Capture the cell that displays the provided text and extract its (x, y) central coordinate. 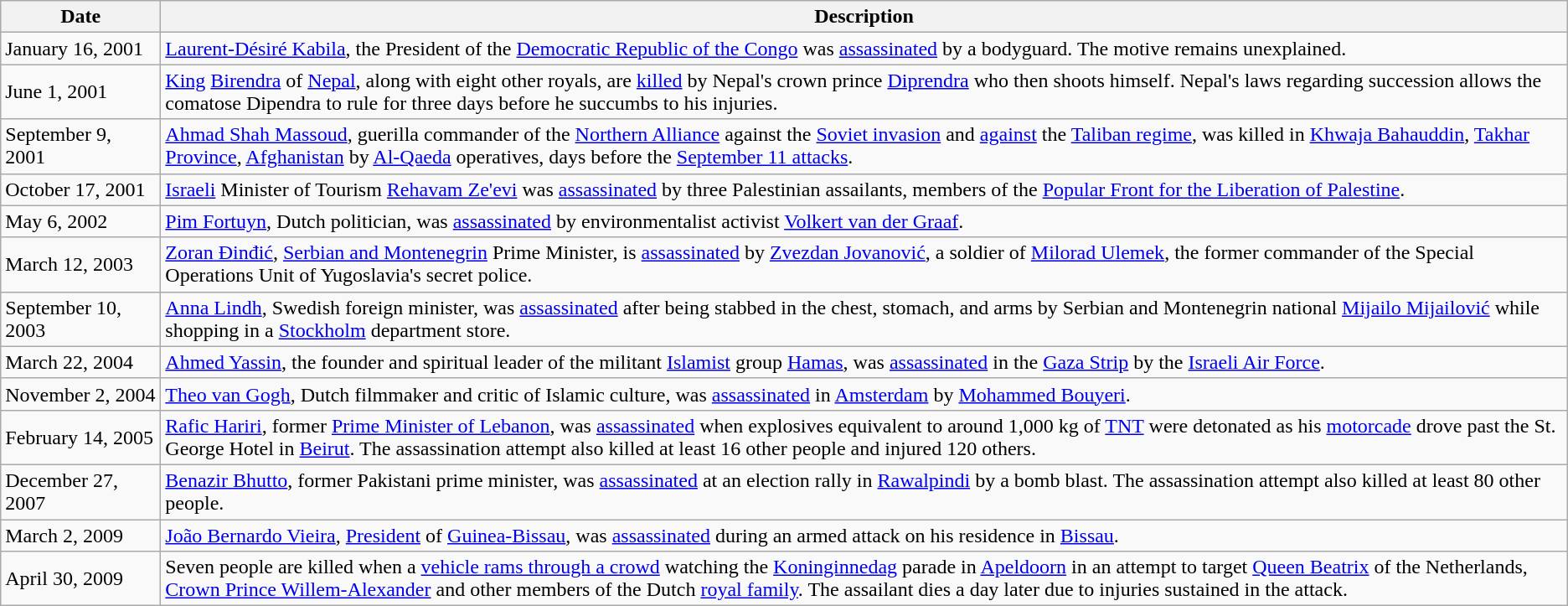
February 14, 2005 (80, 438)
Ahmed Yassin, the founder and spiritual leader of the militant Islamist group Hamas, was assassinated in the Gaza Strip by the Israeli Air Force. (864, 362)
January 16, 2001 (80, 49)
Theo van Gogh, Dutch filmmaker and critic of Islamic culture, was assassinated in Amsterdam by Mohammed Bouyeri. (864, 394)
April 30, 2009 (80, 578)
Pim Fortuyn, Dutch politician, was assassinated by environmentalist activist Volkert van der Graaf. (864, 221)
September 10, 2003 (80, 319)
September 9, 2001 (80, 146)
October 17, 2001 (80, 189)
May 6, 2002 (80, 221)
March 2, 2009 (80, 536)
Description (864, 17)
João Bernardo Vieira, President of Guinea-Bissau, was assassinated during an armed attack on his residence in Bissau. (864, 536)
March 22, 2004 (80, 362)
March 12, 2003 (80, 265)
Date (80, 17)
December 27, 2007 (80, 491)
June 1, 2001 (80, 92)
Laurent-Désiré Kabila, the President of the Democratic Republic of the Congo was assassinated by a bodyguard. The motive remains unexplained. (864, 49)
November 2, 2004 (80, 394)
